Extract the (X, Y) coordinate from the center of the cell holding the provided text.  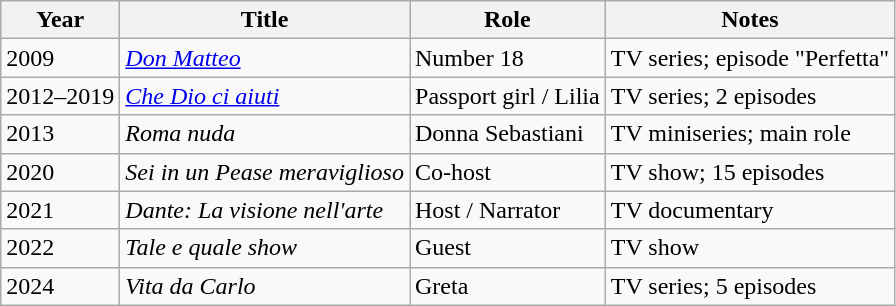
Tale e quale show (265, 248)
Passport girl / Lilia (508, 96)
2009 (60, 58)
Guest (508, 248)
Notes (750, 20)
2013 (60, 134)
Host / Narrator (508, 210)
Title (265, 20)
Sei in un Pease meraviglioso (265, 172)
TV show; 15 episodes (750, 172)
2024 (60, 286)
Roma nuda (265, 134)
TV series; 5 episodes (750, 286)
TV series; episode "Perfetta" (750, 58)
2021 (60, 210)
2022 (60, 248)
2020 (60, 172)
Co-host (508, 172)
Number 18 (508, 58)
Che Dio ci aiuti (265, 96)
Role (508, 20)
Dante: La visione nell'arte (265, 210)
TV show (750, 248)
TV documentary (750, 210)
2012–2019 (60, 96)
Greta (508, 286)
TV miniseries; main role (750, 134)
Year (60, 20)
Don Matteo (265, 58)
Donna Sebastiani (508, 134)
Vita da Carlo (265, 286)
TV series; 2 episodes (750, 96)
